Determine the [X, Y] coordinate at the center of the cell enclosing the given text.  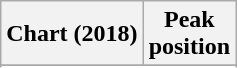
Chart (2018) [72, 34]
Peakposition [189, 34]
